Detect which cell encompasses the target text, then output its (X, Y) center coordinate. 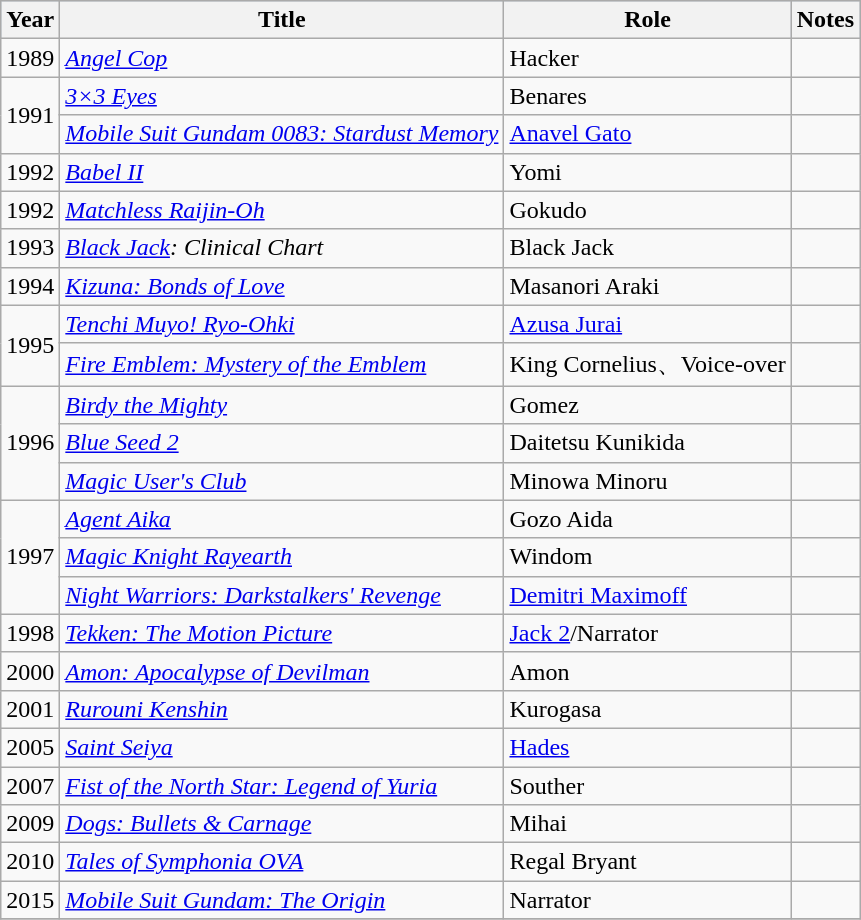
Saint Seiya (282, 747)
Year (30, 20)
Azusa Jurai (648, 324)
Narrator (648, 900)
Regal Bryant (648, 862)
Night Warriors: Darkstalkers' Revenge (282, 595)
Babel II (282, 172)
1993 (30, 248)
Kurogasa (648, 709)
Black Jack (648, 248)
2015 (30, 900)
Agent Aika (282, 519)
Matchless Raijin-Oh (282, 210)
Role (648, 20)
Anavel Gato (648, 134)
Yomi (648, 172)
2005 (30, 747)
Mobile Suit Gundam 0083: Stardust Memory (282, 134)
3×3 Eyes (282, 96)
Dogs: Bullets & Carnage (282, 824)
1996 (30, 443)
Rurouni Kenshin (282, 709)
Amon (648, 671)
Hades (648, 747)
Kizuna: Bonds of Love (282, 286)
Jack 2/Narrator (648, 633)
Daitetsu Kunikida (648, 443)
2001 (30, 709)
1991 (30, 115)
Demitri Maximoff (648, 595)
Black Jack: Clinical Chart (282, 248)
Mihai (648, 824)
Tales of Symphonia OVA (282, 862)
Tekken: The Motion Picture (282, 633)
2009 (30, 824)
1994 (30, 286)
Gokudo (648, 210)
Minowa Minoru (648, 481)
Title (282, 20)
Souther (648, 785)
Blue Seed 2 (282, 443)
1989 (30, 58)
2007 (30, 785)
Gozo Aida (648, 519)
Angel Cop (282, 58)
Amon: Apocalypse of Devilman (282, 671)
Windom (648, 557)
1998 (30, 633)
Magic Knight Rayearth (282, 557)
Fire Emblem: Mystery of the Emblem (282, 364)
Tenchi Muyo! Ryo-Ohki (282, 324)
1995 (30, 346)
Mobile Suit Gundam: The Origin (282, 900)
Magic User's Club (282, 481)
Notes (825, 20)
Birdy the Mighty (282, 405)
Masanori Araki (648, 286)
King Cornelius、Voice-over (648, 364)
2010 (30, 862)
1997 (30, 557)
Hacker (648, 58)
2000 (30, 671)
Benares (648, 96)
Fist of the North Star: Legend of Yuria (282, 785)
Gomez (648, 405)
